Capture the cell that displays the provided text and extract its [x, y] central coordinate. 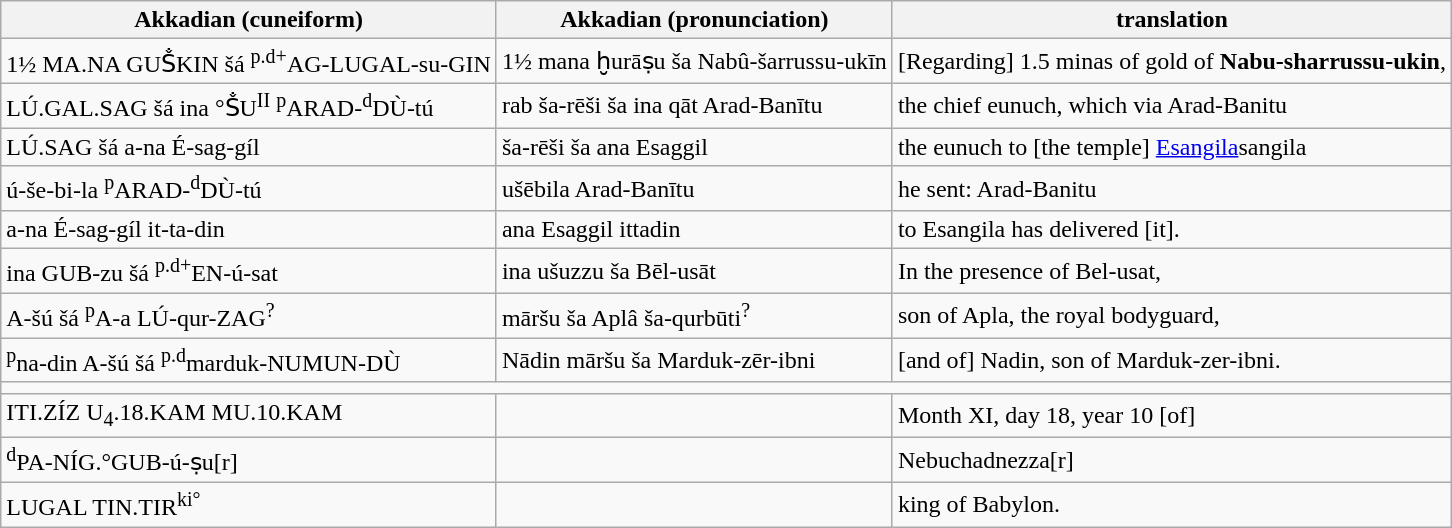
ITI.ZÍZ U4.18.KAM MU.10.KAM [249, 415]
ušēbila Arad-Banītu [694, 188]
LUGAL TIN.TIRki° [249, 504]
translation [1172, 20]
ina GUB-zu šá p.d+EN-ú-sat [249, 272]
Month XI, day 18, year 10 [of] [1172, 415]
1½ mana ḫurāṣu ša Nabû-šarrussu-ukīn [694, 62]
a-na É-sag-gíl it-ta-din [249, 230]
king of Babylon. [1172, 504]
ša-rēši ša ana Esaggil [694, 147]
In the presence of Bel-usat, [1172, 272]
Akkadian (pronunciation) [694, 20]
the eunuch to [the temple] Esangilasangila [1172, 147]
rab ša-rēši ša ina qāt Arad-Banītu [694, 106]
ina ušuzzu ša Bēl-usāt [694, 272]
māršu ša Aplâ ša-qurbūti? [694, 316]
dPA-NÍG.°GUB-ú-ṣu[r] [249, 460]
A-šú šá pA-a LÚ-qur-ZAG? [249, 316]
LÚ.GAL.SAG šá ina °ṦUII pARAD-dDÙ-tú [249, 106]
he sent: Arad-Banitu [1172, 188]
Nādin māršu ša Marduk-zēr-ibni [694, 360]
to Esangila has delivered [it]. [1172, 230]
1½ MA.NA GUṦKIN šá p.d+AG-LUGAL-su-GIN [249, 62]
pna-din A-šú šá p.dmarduk-NUMUN-DÙ [249, 360]
the chief eunuch, which via Arad-Banitu [1172, 106]
Akkadian (cuneiform) [249, 20]
ana Esaggil ittadin [694, 230]
[Regarding] 1.5 minas of gold of Nabu-sharrussu-ukin, [1172, 62]
LÚ.SAG šá a-na É-sag-gíl [249, 147]
ú-še-bi-la pARAD-dDÙ-tú [249, 188]
Nebuchadnezza[r] [1172, 460]
son of Apla, the royal bodyguard, [1172, 316]
[and of] Nadin, son of Marduk-zer-ibni. [1172, 360]
